Locate the cell with the specified text and output its [X, Y] center coordinate. 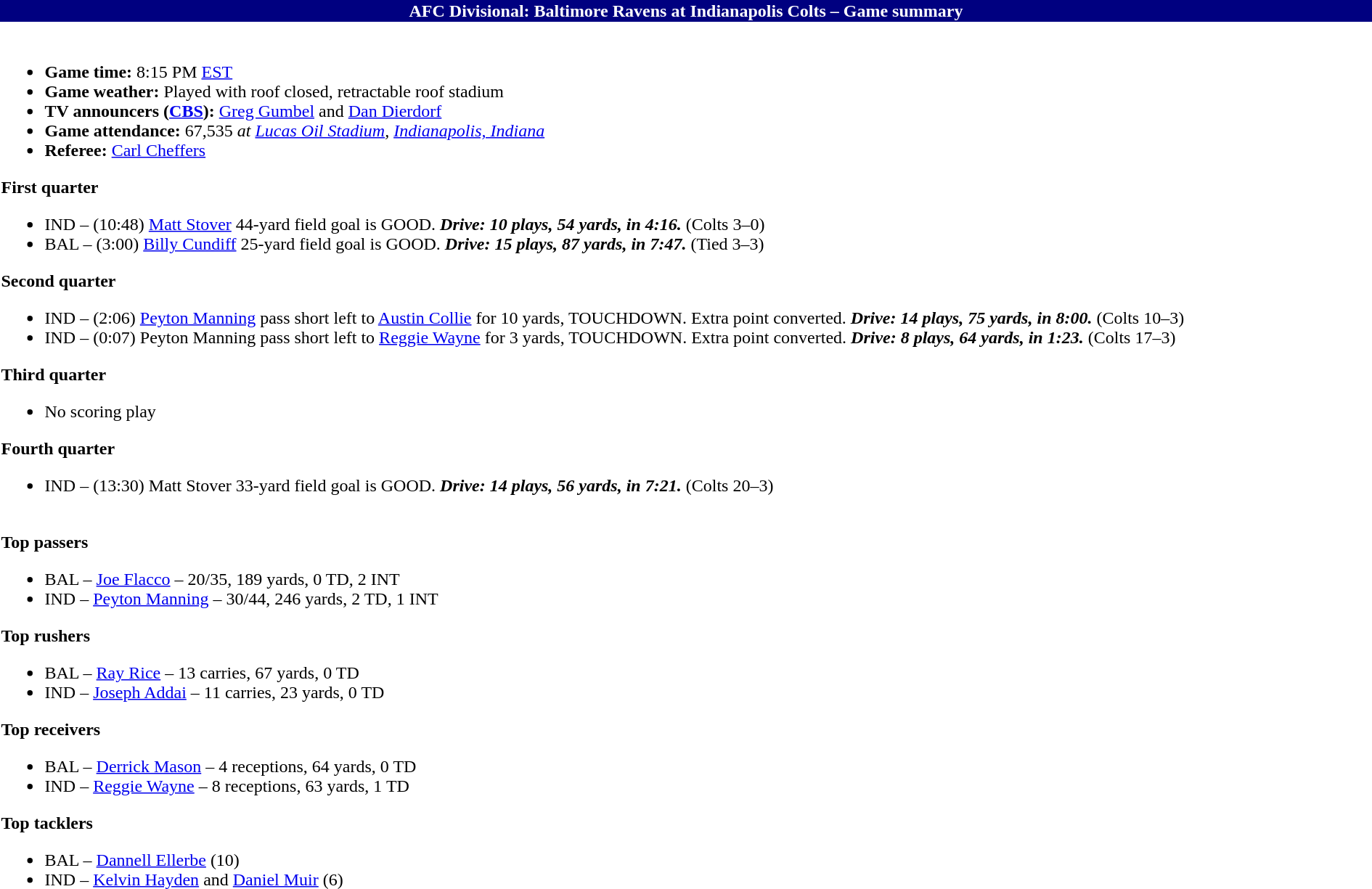
AFC Divisional: Baltimore Ravens at Indianapolis Colts – Game summary [686, 11]
